Find where the given text appears and provide that cell's center as (x, y) coordinate. 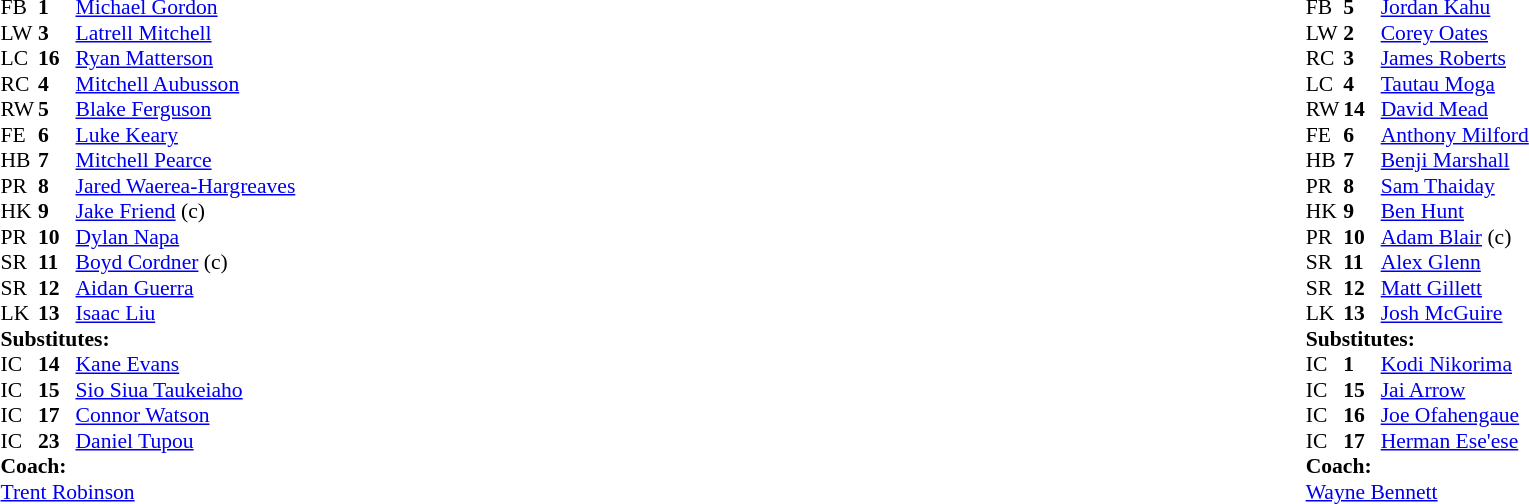
Connor Watson (186, 415)
Mitchell Pearce (186, 161)
Mitchell Aubusson (186, 84)
Jake Friend (c) (186, 211)
Ben Hunt (1455, 211)
1 (1362, 365)
James Roberts (1455, 59)
Anthony Milford (1455, 135)
Kane Evans (186, 365)
Josh McGuire (1455, 313)
Kodi Nikorima (1455, 365)
Isaac Liu (186, 313)
Tautau Moga (1455, 84)
David Mead (1455, 109)
Matt Gillett (1455, 288)
Ryan Matterson (186, 59)
Daniel Tupou (186, 441)
Benji Marshall (1455, 161)
2 (1362, 33)
Sio Siua Taukeiaho (186, 390)
Aidan Guerra (186, 288)
Jai Arrow (1455, 390)
Alex Glenn (1455, 263)
23 (57, 441)
5 (57, 109)
Sam Thaiday (1455, 186)
Herman Ese'ese (1455, 441)
Dylan Napa (186, 237)
Jared Waerea-Hargreaves (186, 186)
Corey Oates (1455, 33)
Latrell Mitchell (186, 33)
Blake Ferguson (186, 109)
Adam Blair (c) (1455, 237)
Luke Keary (186, 135)
Boyd Cordner (c) (186, 263)
Joe Ofahengaue (1455, 415)
